Search for the cell housing the specified text and yield its [x, y] center coordinate. 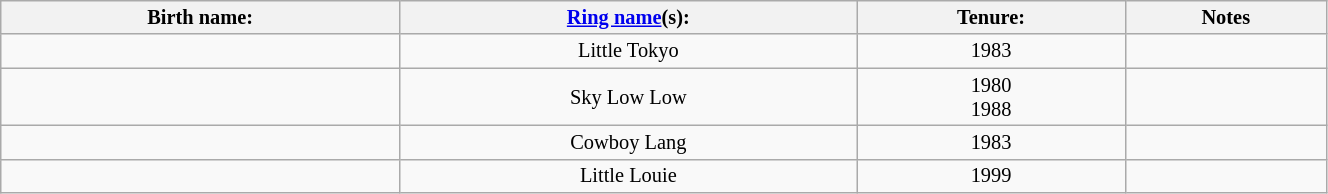
1999 [991, 176]
19801988 [991, 97]
Birth name: [200, 17]
Cowboy Lang [629, 142]
Sky Low Low [629, 97]
Ring name(s): [629, 17]
Little Louie [629, 176]
Notes [1226, 17]
Little Tokyo [629, 51]
Tenure: [991, 17]
